Scan for the cell matching the given text and deliver its (x, y) coordinate at center. 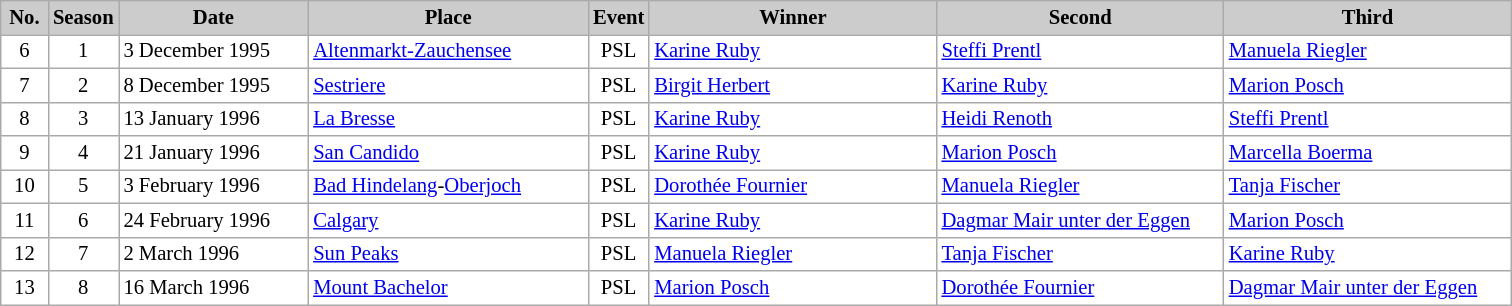
No. (24, 17)
16 March 1996 (213, 287)
1 (83, 51)
3 February 1996 (213, 186)
Altenmarkt-Zauchensee (448, 51)
24 February 1996 (213, 220)
Calgary (448, 220)
3 December 1995 (213, 51)
Second (1080, 17)
San Candido (448, 153)
Marcella Boerma (1368, 153)
Place (448, 17)
2 (83, 85)
13 January 1996 (213, 119)
Bad Hindelang-Oberjoch (448, 186)
4 (83, 153)
8 December 1995 (213, 85)
13 (24, 287)
Winner (792, 17)
La Bresse (448, 119)
12 (24, 254)
Birgit Herbert (792, 85)
10 (24, 186)
Sun Peaks (448, 254)
Sestriere (448, 85)
21 January 1996 (213, 153)
Third (1368, 17)
Heidi Renoth (1080, 119)
5 (83, 186)
2 March 1996 (213, 254)
Season (83, 17)
3 (83, 119)
Event (618, 17)
11 (24, 220)
Mount Bachelor (448, 287)
Date (213, 17)
9 (24, 153)
